From the cell containing the given text, extract its center point as (X, Y) coordinate. 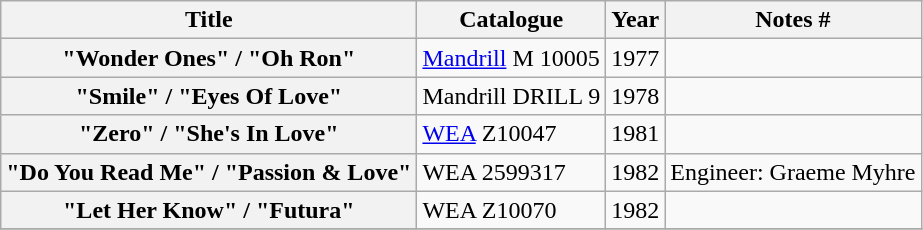
WEA Z10070 (512, 210)
1981 (636, 134)
"Let Her Know" / "Futura" (209, 210)
Notes # (793, 20)
1978 (636, 96)
Engineer: Graeme Myhre (793, 172)
Mandrill M 10005 (512, 58)
Mandrill DRILL 9 (512, 96)
"Do You Read Me" / "Passion & Love" (209, 172)
WEA 2599317 (512, 172)
WEA Z10047 (512, 134)
"Smile" / "Eyes Of Love" (209, 96)
Year (636, 20)
"Wonder Ones" / "Oh Ron" (209, 58)
Catalogue (512, 20)
"Zero" / "She's In Love" (209, 134)
Title (209, 20)
1977 (636, 58)
